Return the [x, y] coordinate for the center point of the cell that contains the specified text.  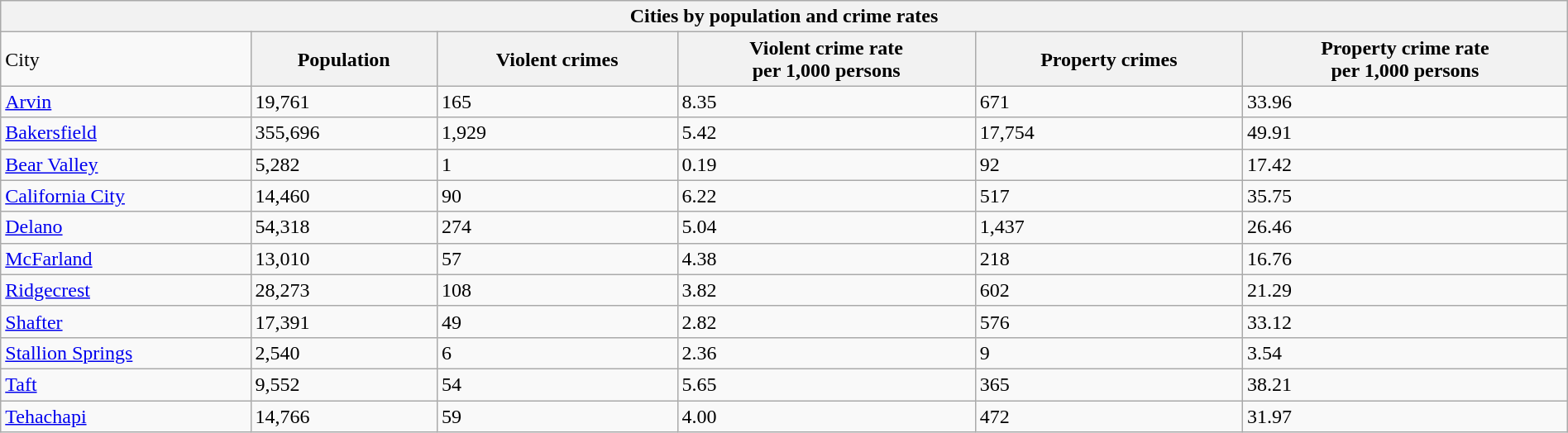
Population [344, 59]
17,391 [344, 321]
4.38 [826, 259]
2,540 [344, 353]
33.96 [1404, 102]
472 [1108, 416]
517 [1108, 196]
5.42 [826, 133]
Bakersfield [126, 133]
City [126, 59]
16.76 [1404, 259]
5.04 [826, 227]
5.65 [826, 384]
1,929 [557, 133]
31.97 [1404, 416]
0.19 [826, 164]
5,282 [344, 164]
90 [557, 196]
14,460 [344, 196]
8.35 [826, 102]
6.22 [826, 196]
9 [1108, 353]
26.46 [1404, 227]
35.75 [1404, 196]
17,754 [1108, 133]
49 [557, 321]
Shafter [126, 321]
59 [557, 416]
2.36 [826, 353]
165 [557, 102]
Property crime rateper 1,000 persons [1404, 59]
92 [1108, 164]
3.54 [1404, 353]
54 [557, 384]
38.21 [1404, 384]
19,761 [344, 102]
6 [557, 353]
13,010 [344, 259]
Tehachapi [126, 416]
Bear Valley [126, 164]
Violent crimes [557, 59]
355,696 [344, 133]
576 [1108, 321]
Taft [126, 384]
3.82 [826, 290]
365 [1108, 384]
28,273 [344, 290]
108 [557, 290]
54,318 [344, 227]
49.91 [1404, 133]
1,437 [1108, 227]
Delano [126, 227]
McFarland [126, 259]
9,552 [344, 384]
Property crimes [1108, 59]
602 [1108, 290]
671 [1108, 102]
1 [557, 164]
California City [126, 196]
17.42 [1404, 164]
Violent crime rateper 1,000 persons [826, 59]
274 [557, 227]
Ridgecrest [126, 290]
33.12 [1404, 321]
57 [557, 259]
Stallion Springs [126, 353]
Arvin [126, 102]
4.00 [826, 416]
218 [1108, 259]
21.29 [1404, 290]
14,766 [344, 416]
Cities by population and crime rates [784, 17]
2.82 [826, 321]
